Output the [X, Y] coordinate of the center of the cell containing the given text.  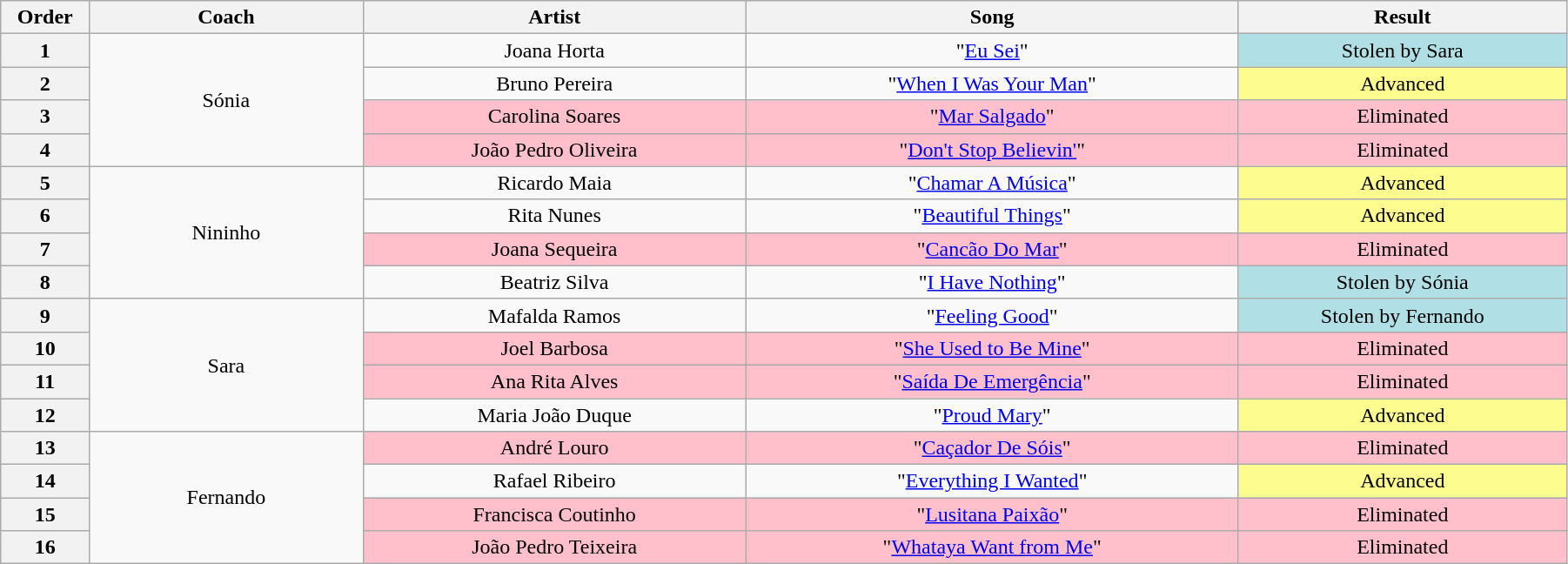
João Pedro Teixeira [554, 547]
Rita Nunes [554, 216]
6 [45, 216]
14 [45, 481]
Maria João Duque [554, 415]
8 [45, 282]
"Saída De Emergência" [992, 381]
"Eu Sei" [992, 50]
13 [45, 448]
"Don't Stop Believin'" [992, 150]
15 [45, 514]
Beatriz Silva [554, 282]
"Caçador De Sóis" [992, 448]
Ricardo Maia [554, 183]
4 [45, 150]
Ana Rita Alves [554, 381]
5 [45, 183]
"When I Was Your Man" [992, 84]
11 [45, 381]
Stolen by Sónia [1403, 282]
"Beautiful Things" [992, 216]
12 [45, 415]
Coach [226, 17]
"Whataya Want from Me" [992, 547]
"Lusitana Paixão" [992, 514]
3 [45, 117]
Stolen by Fernando [1403, 315]
Carolina Soares [554, 117]
Fernando [226, 498]
André Louro [554, 448]
Joana Horta [554, 50]
"She Used to Be Mine" [992, 348]
"Mar Salgado" [992, 117]
Bruno Pereira [554, 84]
Sara [226, 365]
1 [45, 50]
9 [45, 315]
16 [45, 547]
"I Have Nothing" [992, 282]
Joana Sequeira [554, 249]
10 [45, 348]
7 [45, 249]
"Everything I Wanted" [992, 481]
"Chamar A Música" [992, 183]
Nininho [226, 232]
Result [1403, 17]
Stolen by Sara [1403, 50]
Rafael Ribeiro [554, 481]
Joel Barbosa [554, 348]
Mafalda Ramos [554, 315]
"Cancão Do Mar" [992, 249]
Song [992, 17]
"Proud Mary" [992, 415]
Sónia [226, 100]
2 [45, 84]
João Pedro Oliveira [554, 150]
Francisca Coutinho [554, 514]
Order [45, 17]
"Feeling Good" [992, 315]
Artist [554, 17]
